Capture the cell that displays the provided text and extract its [X, Y] central coordinate. 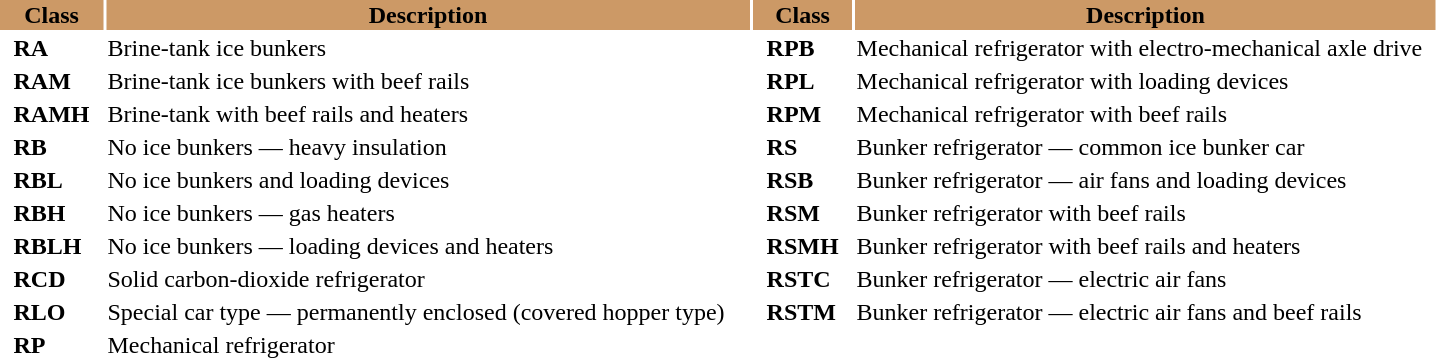
RBLH [52, 246]
RSTM [802, 312]
Bunker refrigerator — electric air fans [1146, 279]
Bunker refrigerator with beef rails [1146, 213]
No ice bunkers — heavy insulation [428, 147]
RLO [52, 312]
RPL [802, 81]
Mechanical refrigerator with electro-mechanical axle drive [1146, 48]
RBH [52, 213]
Bunker refrigerator with beef rails and heaters [1146, 246]
RAM [52, 81]
No ice bunkers — loading devices and heaters [428, 246]
RCD [52, 279]
RPM [802, 114]
Brine-tank with beef rails and heaters [428, 114]
Brine-tank ice bunkers with beef rails [428, 81]
RSMH [802, 246]
RBL [52, 180]
RSTC [802, 279]
RS [802, 147]
RB [52, 147]
Bunker refrigerator — common ice bunker car [1146, 147]
RA [52, 48]
Bunker refrigerator — air fans and loading devices [1146, 180]
No ice bunkers and loading devices [428, 180]
RPB [802, 48]
Mechanical refrigerator with beef rails [1146, 114]
RSM [802, 213]
RSB [802, 180]
Brine-tank ice bunkers [428, 48]
Solid carbon-dioxide refrigerator [428, 279]
Mechanical refrigerator with loading devices [1146, 81]
No ice bunkers — gas heaters [428, 213]
RAMH [52, 114]
Special car type — permanently enclosed (covered hopper type) [428, 312]
Bunker refrigerator — electric air fans and beef rails [1146, 312]
